For the text-containing cell, return its midpoint in (x, y) coordinate format. 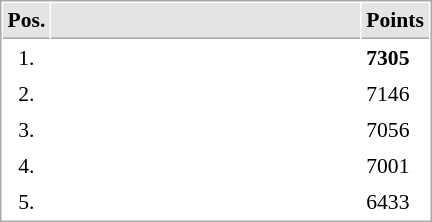
7056 (396, 129)
7001 (396, 165)
4. (26, 165)
7146 (396, 93)
1. (26, 57)
3. (26, 129)
5. (26, 201)
Points (396, 21)
Pos. (26, 21)
7305 (396, 57)
2. (26, 93)
6433 (396, 201)
